Identify which cell holds the provided text, then report its [x, y] central coordinate. 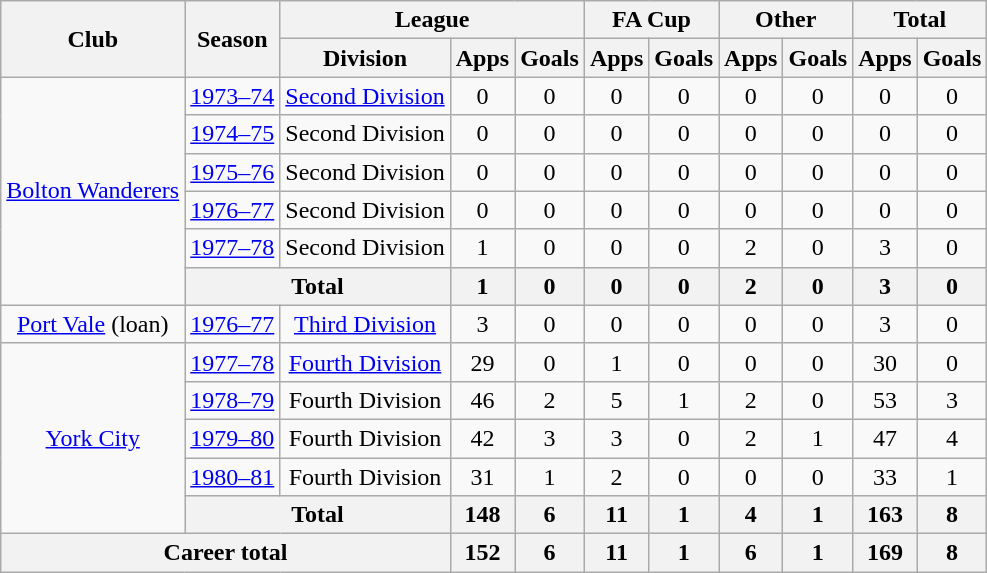
Division [365, 58]
Other [786, 20]
31 [482, 477]
Bolton Wanderers [93, 191]
148 [482, 515]
Port Vale (loan) [93, 324]
1973–74 [232, 96]
30 [885, 362]
Career total [226, 553]
5 [616, 400]
53 [885, 400]
York City [93, 438]
Third Division [365, 324]
1974–75 [232, 134]
47 [885, 438]
1979–80 [232, 438]
1978–79 [232, 400]
Season [232, 39]
42 [482, 438]
FA Cup [651, 20]
33 [885, 477]
1975–76 [232, 172]
1980–81 [232, 477]
163 [885, 515]
League [432, 20]
Club [93, 39]
152 [482, 553]
169 [885, 553]
46 [482, 400]
29 [482, 362]
